Extract the [x, y] coordinate from the center of the cell holding the provided text.  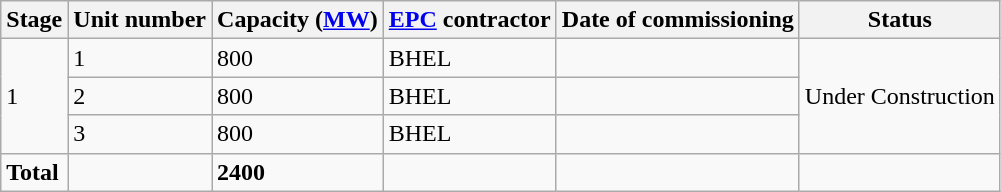
Date of commissioning [678, 20]
EPC contractor [470, 20]
Total [34, 172]
Stage [34, 20]
Status [900, 20]
Capacity (MW) [298, 20]
Unit number [140, 20]
3 [140, 134]
2400 [298, 172]
Under Construction [900, 96]
2 [140, 96]
